Capture the cell that displays the provided text and extract its (x, y) central coordinate. 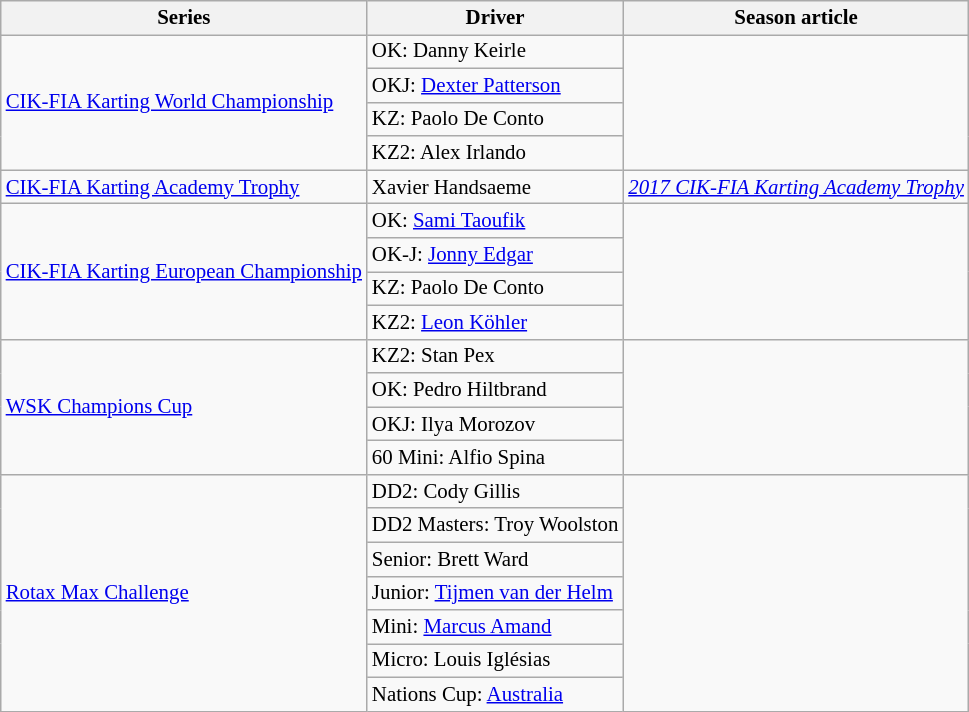
WSK Champions Cup (184, 406)
Micro: Louis Iglésias (495, 661)
OK: Sami Taoufik (495, 221)
OK: Danny Keirle (495, 51)
2017 CIK-FIA Karting Academy Trophy (796, 187)
DD2 Masters: Troy Woolston (495, 525)
OKJ: Ilya Morozov (495, 424)
Rotax Max Challenge (184, 592)
Season article (796, 18)
Driver (495, 18)
KZ2: Stan Pex (495, 356)
Junior: Tijmen van der Helm (495, 593)
Nations Cup: Australia (495, 695)
OKJ: Dexter Patterson (495, 85)
DD2: Cody Gillis (495, 491)
60 Mini: Alfio Spina (495, 458)
OK-J: Jonny Edgar (495, 255)
Mini: Marcus Amand (495, 627)
OK: Pedro Hiltbrand (495, 390)
CIK-FIA Karting Academy Trophy (184, 187)
Xavier Handsaeme (495, 187)
Senior: Brett Ward (495, 559)
KZ2: Alex Irlando (495, 153)
CIK-FIA Karting European Championship (184, 272)
Series (184, 18)
KZ2: Leon Köhler (495, 322)
CIK-FIA Karting World Championship (184, 102)
